Scan for the cell matching the given text and deliver its (X, Y) coordinate at center. 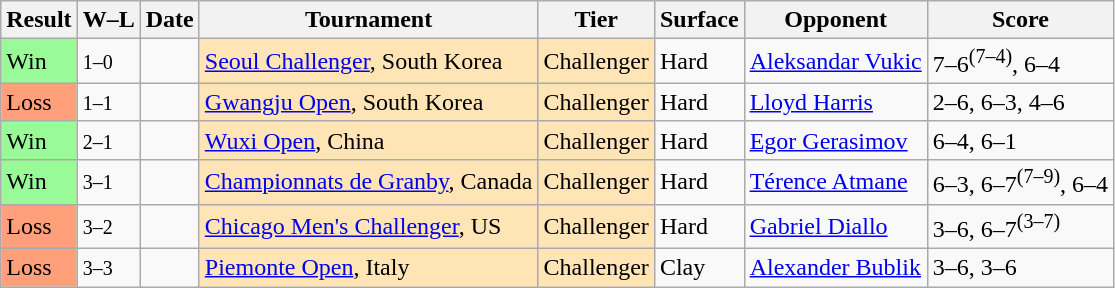
Aleksandar Vukic (836, 62)
W–L (108, 20)
Date (170, 20)
6–3, 6–7(7–9), 6–4 (1020, 182)
Piemonte Open, Italy (368, 268)
Lloyd Harris (836, 102)
3–2 (108, 226)
2–6, 6–3, 4–6 (1020, 102)
Opponent (836, 20)
Térence Atmane (836, 182)
Alexander Bublik (836, 268)
Wuxi Open, China (368, 140)
Gabriel Diallo (836, 226)
3–3 (108, 268)
3–1 (108, 182)
Championnats de Granby, Canada (368, 182)
3–6, 3–6 (1020, 268)
Clay (699, 268)
Score (1020, 20)
3–6, 6–7(3–7) (1020, 226)
Chicago Men's Challenger, US (368, 226)
7–6(7–4), 6–4 (1020, 62)
Surface (699, 20)
1–1 (108, 102)
Result (39, 20)
Tournament (368, 20)
Seoul Challenger, South Korea (368, 62)
Tier (596, 20)
2–1 (108, 140)
Egor Gerasimov (836, 140)
Gwangju Open, South Korea (368, 102)
6–4, 6–1 (1020, 140)
1–0 (108, 62)
